Provide the (X, Y) coordinate of the cell's center where the given text is located.  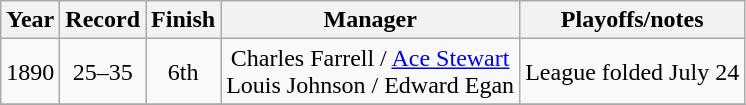
Record (103, 20)
Finish (184, 20)
Manager (370, 20)
Charles Farrell / Ace StewartLouis Johnson / Edward Egan (370, 72)
League folded July 24 (632, 72)
6th (184, 72)
25–35 (103, 72)
Playoffs/notes (632, 20)
1890 (30, 72)
Year (30, 20)
